From the cell containing the given text, extract its center point as (x, y) coordinate. 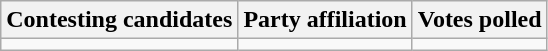
Party affiliation (325, 20)
Votes polled (480, 20)
Contesting candidates (120, 20)
